Output the (X, Y) coordinate of the center of the cell containing the given text.  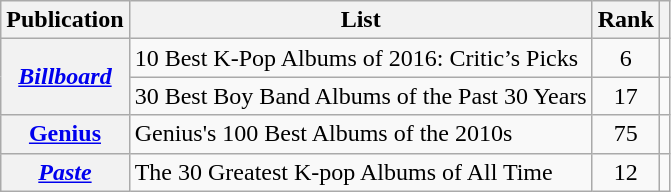
List (360, 20)
12 (626, 172)
Paste (65, 172)
10 Best K-Pop Albums of 2016: Critic’s Picks (360, 58)
The 30 Greatest K-pop Albums of All Time (360, 172)
17 (626, 96)
Publication (65, 20)
30 Best Boy Band Albums of the Past 30 Years (360, 96)
75 (626, 134)
Rank (626, 20)
6 (626, 58)
Genius's 100 Best Albums of the 2010s (360, 134)
Billboard (65, 77)
Genius (65, 134)
